Locate the cell with the specified text and output its (x, y) center coordinate. 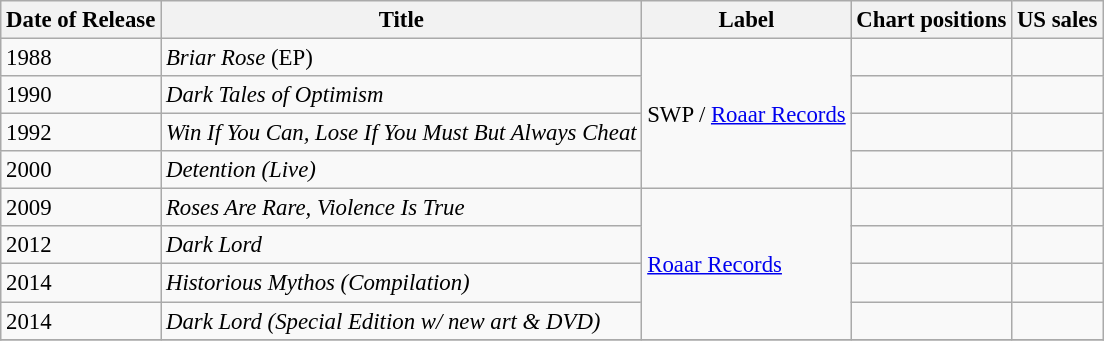
Dark Lord (402, 245)
Dark Tales of Optimism (402, 95)
Win If You Can, Lose If You Must But Always Cheat (402, 133)
Chart positions (932, 20)
Title (402, 20)
Label (746, 20)
1990 (81, 95)
Historious Mythos (Compilation) (402, 283)
2000 (81, 170)
Detention (Live) (402, 170)
Roses Are Rare, Violence Is True (402, 208)
2012 (81, 245)
Roaar Records (746, 264)
2009 (81, 208)
Date of Release (81, 20)
Briar Rose (EP) (402, 58)
1992 (81, 133)
US sales (1058, 20)
Dark Lord (Special Edition w/ new art & DVD) (402, 321)
SWP / Roaar Records (746, 114)
1988 (81, 58)
